Extract the (X, Y) coordinate from the center of the cell holding the provided text.  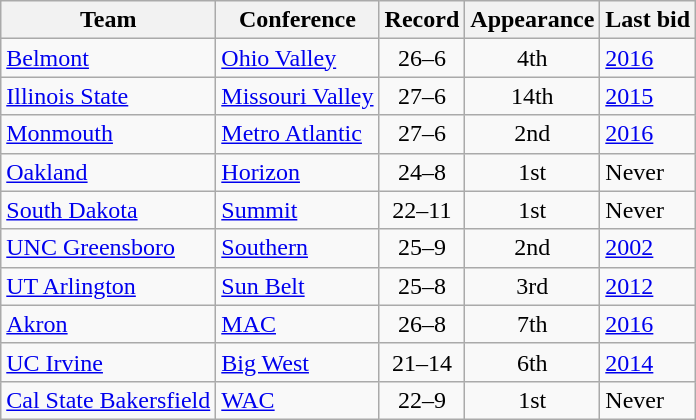
UC Irvine (108, 362)
Akron (108, 324)
Appearance (532, 20)
Cal State Bakersfield (108, 400)
UNC Greensboro (108, 248)
Belmont (108, 58)
7th (532, 324)
25–9 (422, 248)
WAC (298, 400)
MAC (298, 324)
24–8 (422, 172)
6th (532, 362)
Team (108, 20)
26–6 (422, 58)
25–8 (422, 286)
Last bid (648, 20)
26–8 (422, 324)
22–11 (422, 210)
4th (532, 58)
Horizon (298, 172)
Ohio Valley (298, 58)
3rd (532, 286)
Big West (298, 362)
Illinois State (108, 96)
14th (532, 96)
Southern (298, 248)
Conference (298, 20)
Sun Belt (298, 286)
2015 (648, 96)
Record (422, 20)
Summit (298, 210)
2014 (648, 362)
Metro Atlantic (298, 134)
Monmouth (108, 134)
21–14 (422, 362)
22–9 (422, 400)
2012 (648, 286)
South Dakota (108, 210)
Missouri Valley (298, 96)
2002 (648, 248)
UT Arlington (108, 286)
Oakland (108, 172)
